From the cell containing the given text, extract its center point as [X, Y] coordinate. 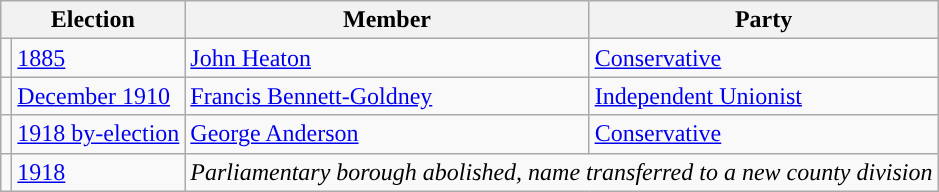
John Heaton [387, 58]
1918 by-election [98, 134]
Francis Bennett-Goldney [387, 96]
Party [764, 20]
1885 [98, 58]
December 1910 [98, 96]
1918 [98, 172]
Election [93, 20]
George Anderson [387, 134]
Parliamentary borough abolished, name transferred to a new county division [562, 172]
Member [387, 20]
Independent Unionist [764, 96]
